Identify which cell holds the provided text, then report its (x, y) central coordinate. 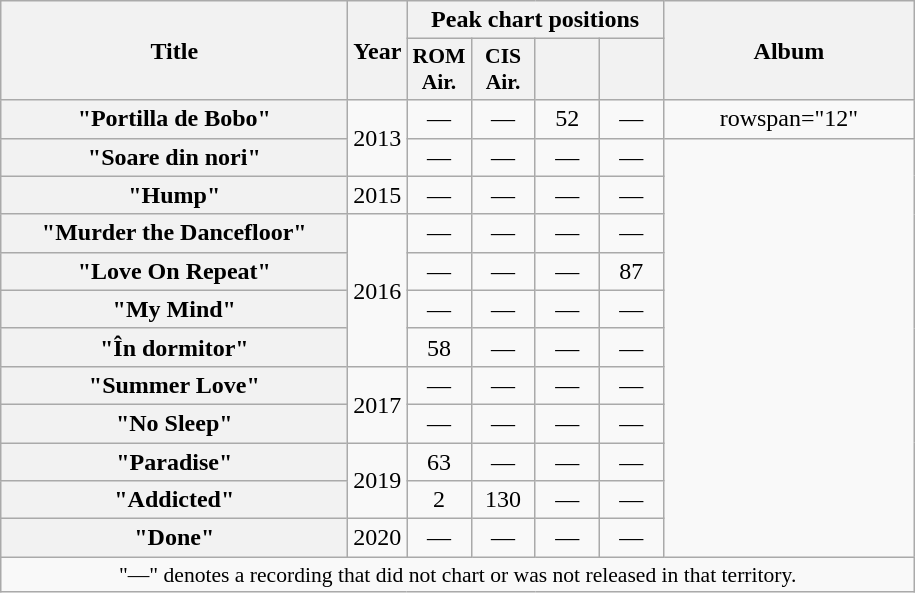
2013 (378, 138)
2019 (378, 480)
2020 (378, 538)
63 (439, 461)
2016 (378, 290)
"Done" (174, 538)
Title (174, 50)
2 (439, 500)
ROMAir. (439, 70)
CISAir. (503, 70)
Peak chart positions (535, 20)
"În dormitor" (174, 347)
58 (439, 347)
"No Sleep" (174, 423)
130 (503, 500)
2015 (378, 195)
"Paradise" (174, 461)
Year (378, 50)
2017 (378, 404)
"Summer Love" (174, 385)
Album (788, 50)
"My Mind" (174, 309)
"Murder the Dancefloor" (174, 233)
"Soare din nori" (174, 157)
"Love On Repeat" (174, 271)
52 (567, 119)
"Addicted" (174, 500)
"Hump" (174, 195)
rowspan="12" (788, 119)
"Portilla de Bobo" (174, 119)
87 (631, 271)
"—" denotes a recording that did not chart or was not released in that territory. (458, 575)
